Search for the cell housing the specified text and yield its (x, y) center coordinate. 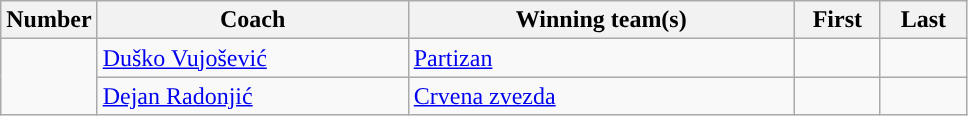
Partizan (601, 58)
Last (923, 20)
Coach (252, 20)
Crvena zvezda (601, 96)
Winning team(s) (601, 20)
Number (49, 20)
Dejan Radonjić (252, 96)
First (837, 20)
Duško Vujošević (252, 58)
